Detect which cell encompasses the target text, then output its (x, y) center coordinate. 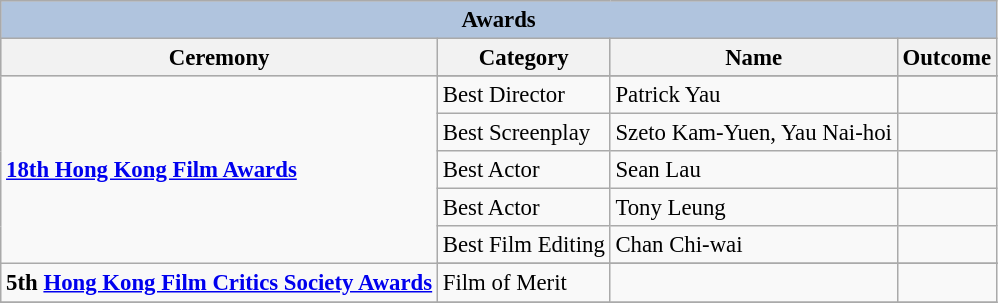
Best Director (524, 95)
18th Hong Kong Film Awards (220, 170)
Ceremony (220, 58)
Best Film Editing (524, 245)
Sean Lau (754, 170)
Outcome (946, 58)
Category (524, 58)
Szeto Kam-Yuen, Yau Nai-hoi (754, 133)
Chan Chi-wai (754, 245)
5th Hong Kong Film Critics Society Awards (220, 283)
Patrick Yau (754, 95)
Awards (499, 20)
Film of Merit (524, 283)
Name (754, 58)
Tony Leung (754, 208)
Best Screenplay (524, 133)
